From the cell containing the given text, extract its center point as [X, Y] coordinate. 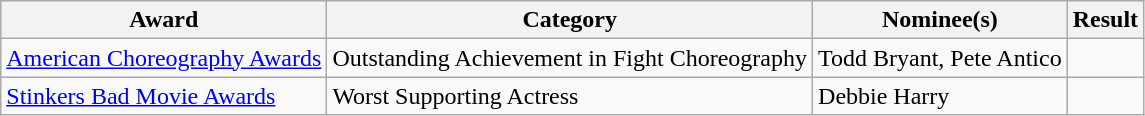
Todd Bryant, Pete Antico [940, 58]
Result [1105, 20]
Worst Supporting Actress [570, 96]
Award [164, 20]
Stinkers Bad Movie Awards [164, 96]
Category [570, 20]
Debbie Harry [940, 96]
Outstanding Achievement in Fight Choreography [570, 58]
American Choreography Awards [164, 58]
Nominee(s) [940, 20]
